For the text-containing cell, return its midpoint in [x, y] coordinate format. 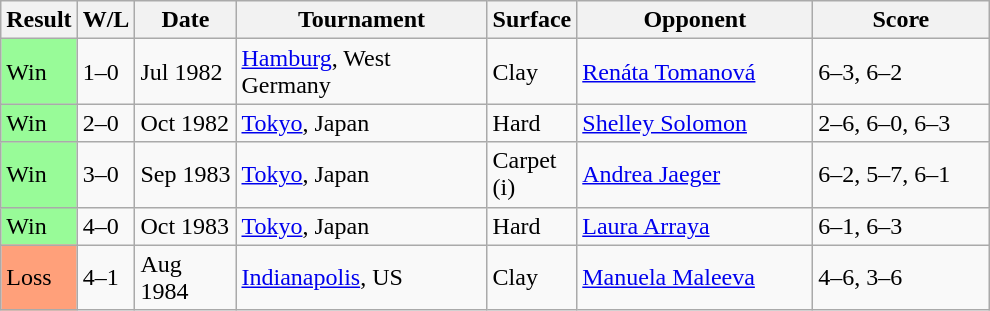
Manuela Maleeva [695, 278]
Surface [532, 20]
3–0 [106, 174]
Laura Arraya [695, 226]
Sep 1983 [186, 174]
Score [901, 20]
Carpet (i) [532, 174]
4–1 [106, 278]
6–1, 6–3 [901, 226]
Jul 1982 [186, 72]
Shelley Solomon [695, 123]
Indianapolis, US [362, 278]
4–6, 3–6 [901, 278]
4–0 [106, 226]
Tournament [362, 20]
6–3, 6–2 [901, 72]
W/L [106, 20]
Aug 1984 [186, 278]
6–2, 5–7, 6–1 [901, 174]
Hamburg, West Germany [362, 72]
Result [39, 20]
Andrea Jaeger [695, 174]
2–6, 6–0, 6–3 [901, 123]
Renáta Tomanová [695, 72]
Oct 1982 [186, 123]
Loss [39, 278]
Date [186, 20]
1–0 [106, 72]
Opponent [695, 20]
2–0 [106, 123]
Oct 1983 [186, 226]
